For the text-containing cell, return its midpoint in (X, Y) coordinate format. 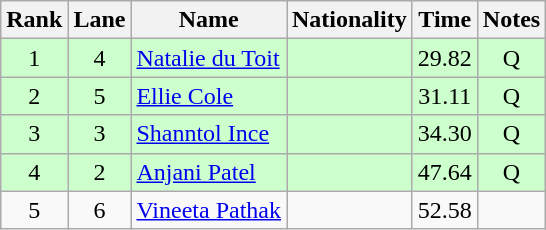
Time (444, 20)
Anjani Patel (209, 172)
34.30 (444, 134)
Rank (34, 20)
52.58 (444, 210)
Natalie du Toit (209, 58)
31.11 (444, 96)
Ellie Cole (209, 96)
Notes (511, 20)
Shanntol Ince (209, 134)
Vineeta Pathak (209, 210)
Name (209, 20)
29.82 (444, 58)
Nationality (349, 20)
1 (34, 58)
Lane (100, 20)
47.64 (444, 172)
6 (100, 210)
